Extract the [X, Y] coordinate from the center of the cell holding the provided text.  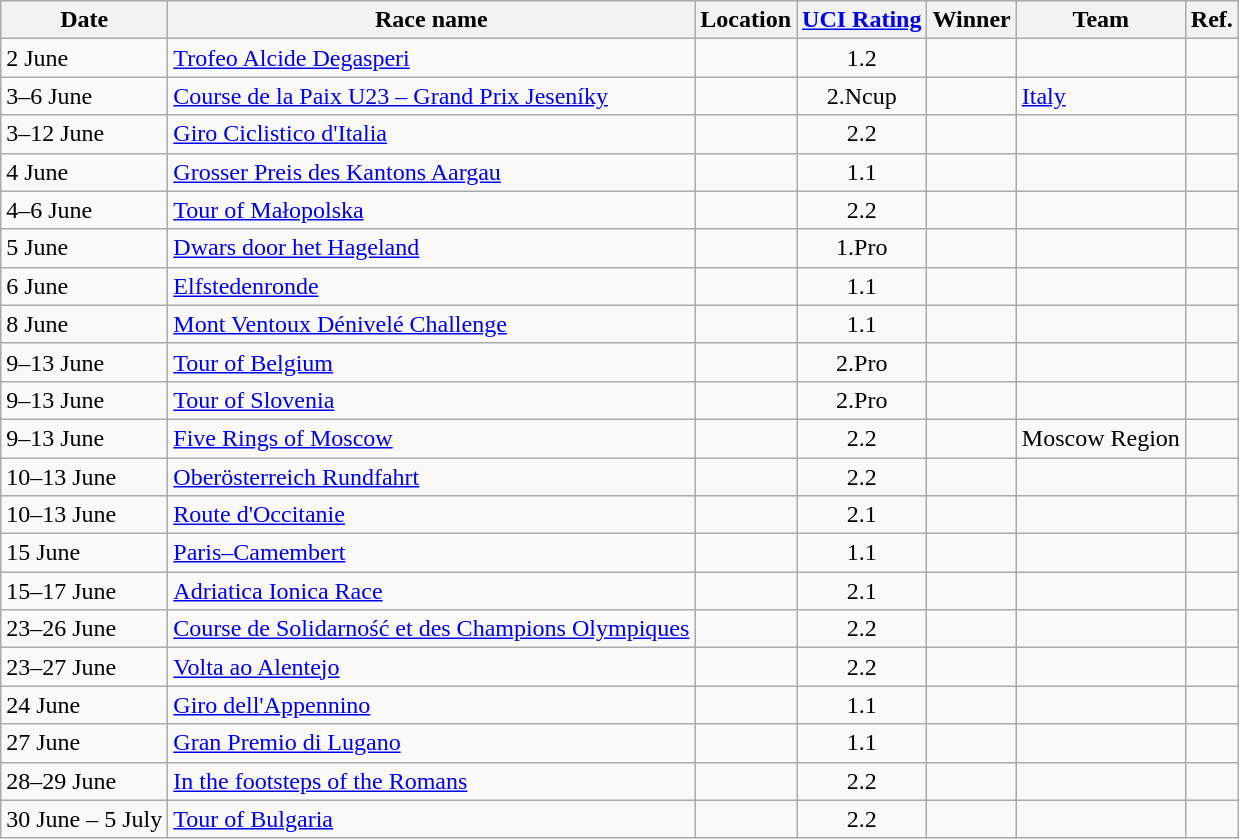
23–27 June [84, 667]
28–29 June [84, 781]
Course de la Paix U23 – Grand Prix Jeseníky [432, 96]
6 June [84, 286]
Volta ao Alentejo [432, 667]
23–26 June [84, 629]
Course de Solidarność et des Champions Olympiques [432, 629]
Dwars door het Hageland [432, 248]
Gran Premio di Lugano [432, 743]
2 June [84, 58]
Tour of Bulgaria [432, 819]
15 June [84, 553]
24 June [84, 705]
Tour of Belgium [432, 362]
UCI Rating [862, 20]
1.Pro [862, 248]
Oberösterreich Rundfahrt [432, 477]
Winner [972, 20]
4 June [84, 172]
8 June [84, 324]
Paris–Camembert [432, 553]
Five Rings of Moscow [432, 438]
Race name [432, 20]
Location [746, 20]
2.Ncup [862, 96]
Tour of Slovenia [432, 400]
3–12 June [84, 134]
Italy [1100, 96]
Elfstedenronde [432, 286]
Giro Ciclistico d'Italia [432, 134]
In the footsteps of the Romans [432, 781]
Tour of Małopolska [432, 210]
Ref. [1212, 20]
Moscow Region [1100, 438]
30 June – 5 July [84, 819]
Mont Ventoux Dénivelé Challenge [432, 324]
Grosser Preis des Kantons Aargau [432, 172]
Trofeo Alcide Degasperi [432, 58]
Team [1100, 20]
15–17 June [84, 591]
4–6 June [84, 210]
1.2 [862, 58]
5 June [84, 248]
3–6 June [84, 96]
Adriatica Ionica Race [432, 591]
27 June [84, 743]
Route d'Occitanie [432, 515]
Date [84, 20]
Giro dell'Appennino [432, 705]
